Locate the cell with the specified text and output its (X, Y) center coordinate. 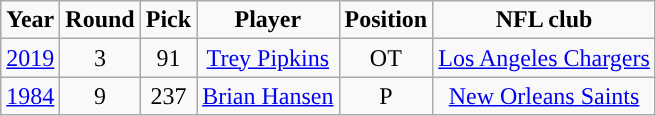
Trey Pipkins (268, 58)
1984 (30, 96)
237 (168, 96)
Position (386, 20)
Player (268, 20)
Round (100, 20)
2019 (30, 58)
Los Angeles Chargers (544, 58)
P (386, 96)
New Orleans Saints (544, 96)
3 (100, 58)
Brian Hansen (268, 96)
Pick (168, 20)
Year (30, 20)
NFL club (544, 20)
OT (386, 58)
9 (100, 96)
91 (168, 58)
